Search for the cell housing the specified text and yield its [x, y] center coordinate. 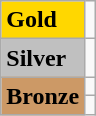
Silver [43, 58]
Gold [43, 20]
Bronze [43, 96]
